Search for the cell housing the specified text and yield its [X, Y] center coordinate. 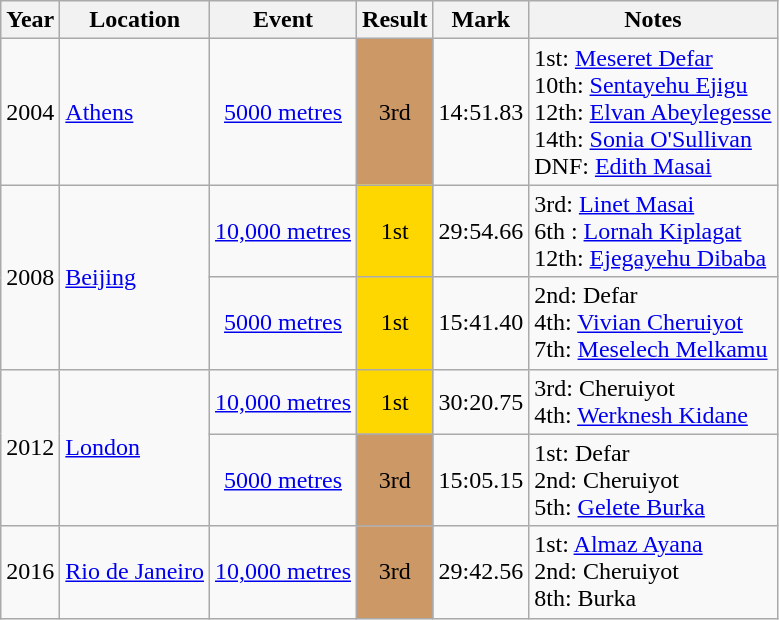
29:42.56 [481, 572]
14:51.83 [481, 112]
Event [284, 20]
2012 [30, 448]
1st: Almaz Ayana2nd: Cheruiyot8th: Burka [653, 572]
2004 [30, 112]
Athens [135, 112]
30:20.75 [481, 402]
Notes [653, 20]
Location [135, 20]
15:05.15 [481, 480]
Beijing [135, 277]
Rio de Janeiro [135, 572]
2008 [30, 277]
2nd: Defar4th: Vivian Cheruiyot7th: Meselech Melkamu [653, 323]
3rd: Cheruiyot4th: Werknesh Kidane [653, 402]
Year [30, 20]
London [135, 448]
1st: Defar2nd: Cheruiyot5th: Gelete Burka [653, 480]
Mark [481, 20]
2016 [30, 572]
3rd: Linet Masai6th : Lornah Kiplagat12th: Ejegayehu Dibaba [653, 231]
15:41.40 [481, 323]
Result [395, 20]
29:54.66 [481, 231]
1st: Meseret Defar10th: Sentayehu Ejigu12th: Elvan Abeylegesse14th: Sonia O'SullivanDNF: Edith Masai [653, 112]
